Provide the [x, y] coordinate of the cell's center where the given text is located.  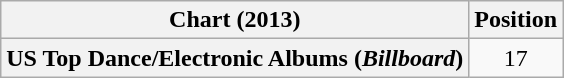
Chart (2013) [235, 20]
17 [516, 58]
US Top Dance/Electronic Albums (Billboard) [235, 58]
Position [516, 20]
